Scan for the cell matching the given text and deliver its [X, Y] coordinate at center. 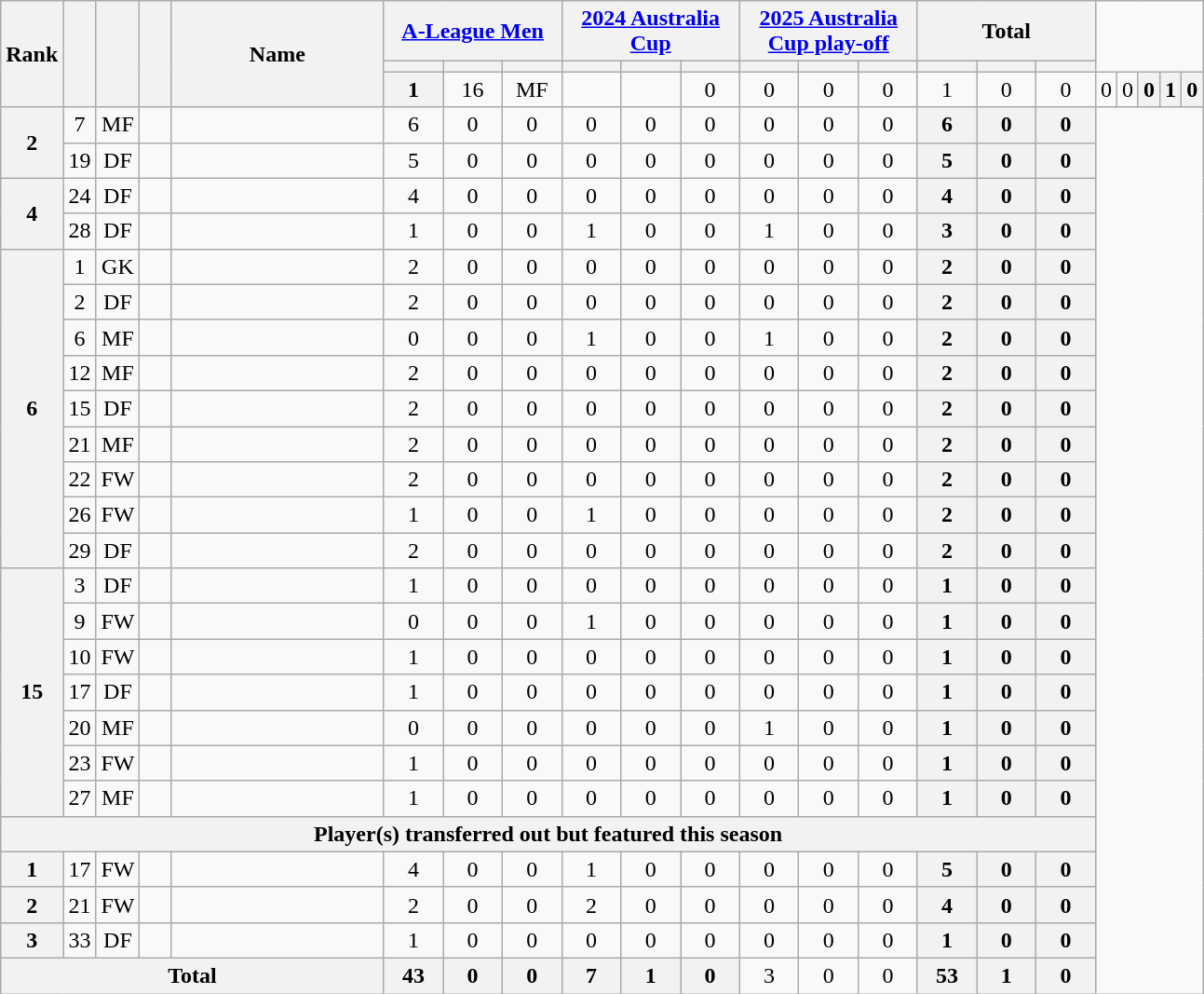
23 [80, 763]
28 [80, 231]
27 [80, 798]
2024 Australia Cup [650, 32]
22 [80, 480]
2025 Australia Cup play-off [829, 32]
10 [80, 657]
53 [947, 975]
19 [80, 160]
A-League Men [473, 32]
20 [80, 728]
16 [473, 89]
Rank [32, 54]
24 [80, 196]
Name [277, 54]
Player(s) transferred out but featured this season [548, 834]
33 [80, 940]
26 [80, 515]
29 [80, 551]
12 [80, 373]
9 [80, 621]
GK [117, 266]
43 [413, 975]
